Detect which cell encompasses the target text, then output its [x, y] center coordinate. 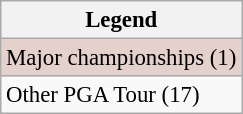
Other PGA Tour (17) [122, 95]
Major championships (1) [122, 58]
Legend [122, 20]
